Search for the cell housing the specified text and yield its (X, Y) center coordinate. 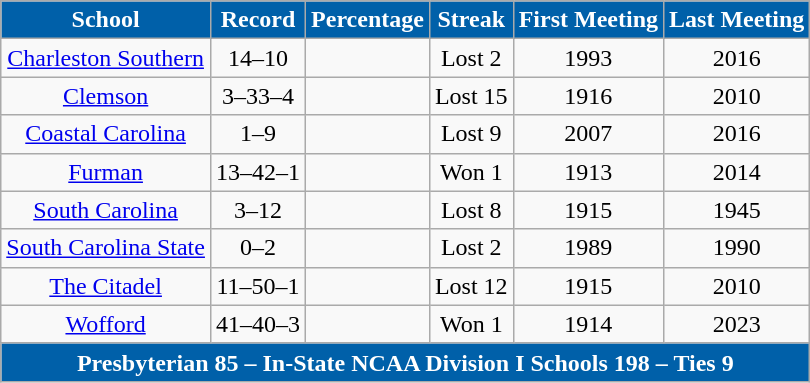
Charleston Southern (106, 58)
South Carolina State (106, 248)
Clemson (106, 96)
41–40–3 (258, 324)
Last Meeting (737, 20)
1990 (737, 248)
First Meeting (588, 20)
13–42–1 (258, 172)
1–9 (258, 134)
0–2 (258, 248)
1916 (588, 96)
1993 (588, 58)
Coastal Carolina (106, 134)
1989 (588, 248)
Lost 12 (471, 286)
Percentage (368, 20)
1945 (737, 210)
Presbyterian 85 – In-State NCAA Division I Schools 198 – Ties 9 (406, 362)
2023 (737, 324)
2007 (588, 134)
Wofford (106, 324)
1914 (588, 324)
Lost 8 (471, 210)
Record (258, 20)
Lost 15 (471, 96)
1913 (588, 172)
Streak (471, 20)
School (106, 20)
3–12 (258, 210)
Furman (106, 172)
South Carolina (106, 210)
Lost 9 (471, 134)
The Citadel (106, 286)
2014 (737, 172)
14–10 (258, 58)
3–33–4 (258, 96)
11–50–1 (258, 286)
